Scan for the cell matching the given text and deliver its [X, Y] coordinate at center. 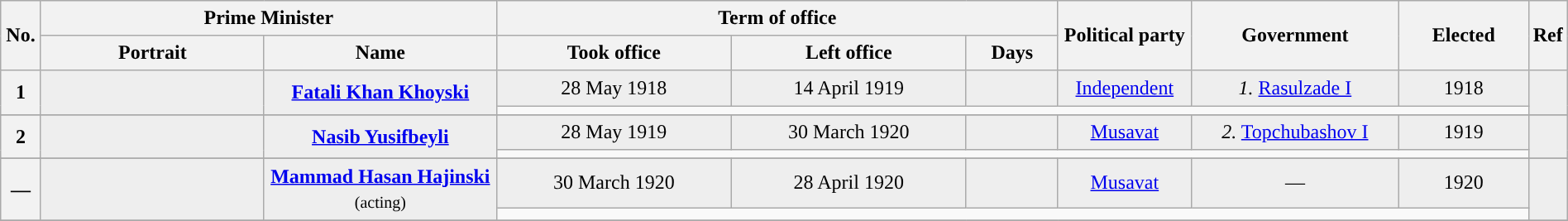
1. Rasulzade I [1295, 88]
Portrait [152, 53]
1920 [1464, 184]
Nasib Yusifbeyli [380, 137]
28 May 1918 [614, 88]
Name [380, 53]
1 [22, 93]
Took office [614, 53]
Days [1012, 53]
2 [22, 137]
Independent [1125, 88]
Government [1295, 36]
1918 [1464, 88]
Elected [1464, 36]
Political party [1125, 36]
No. [22, 36]
28 April 1920 [849, 184]
Fatali Khan Khoyski [380, 93]
28 May 1919 [614, 132]
14 April 1919 [849, 88]
Mammad Hasan Hajinski (acting) [380, 190]
Prime Minister [268, 18]
1919 [1464, 132]
2. Topchubashov I [1295, 132]
Term of office [777, 18]
Left office [849, 53]
Ref [1548, 36]
